Return the (x, y) coordinate for the center point of the cell that contains the specified text.  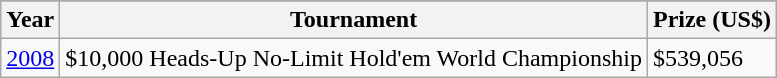
2008 (30, 58)
Tournament (354, 20)
Year (30, 20)
Prize (US$) (712, 20)
$10,000 Heads-Up No-Limit Hold'em World Championship (354, 58)
$539,056 (712, 58)
